Find where the given text appears and provide that cell's center as [x, y] coordinate. 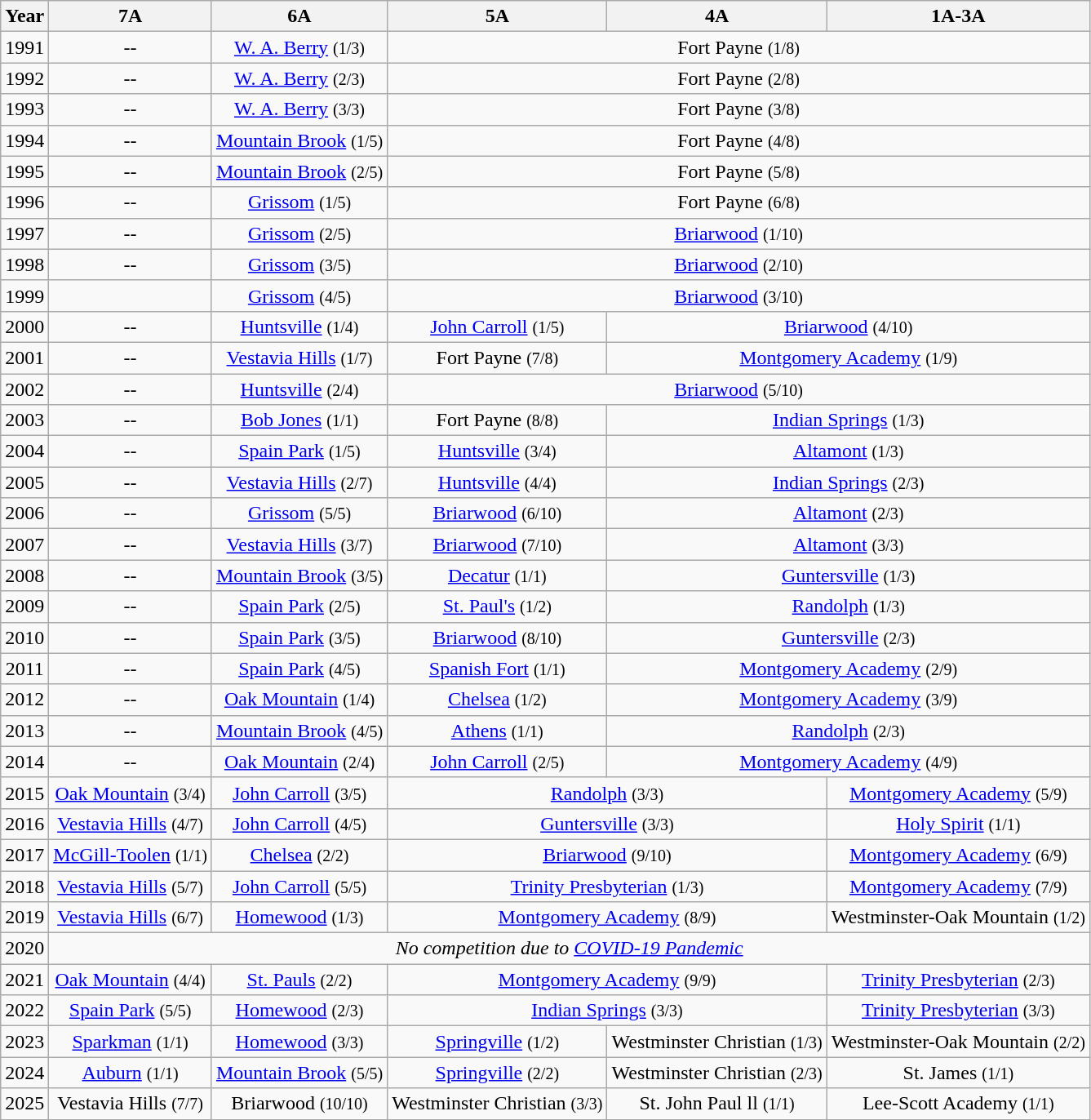
Grissom (1/5) [299, 202]
Indian Springs (3/3) [607, 1011]
Grissom (4/5) [299, 296]
W. A. Berry (1/3) [299, 47]
Montgomery Academy (2/9) [849, 669]
Chelsea (1/2) [498, 700]
John Carroll (4/5) [299, 824]
St. John Paul ll (1/1) [716, 1104]
Spain Park (3/5) [299, 638]
Holy Spirit (1/1) [958, 824]
Huntsville (2/4) [299, 389]
Montgomery Academy (7/9) [958, 886]
Briarwood (4/10) [849, 327]
2011 [24, 669]
Indian Springs (1/3) [849, 420]
2002 [24, 389]
2004 [24, 451]
Spain Park (1/5) [299, 451]
St. Paul's (1/2) [498, 607]
Briarwood (6/10) [498, 513]
Chelsea (2/2) [299, 855]
2003 [24, 420]
2009 [24, 607]
Homewood (3/3) [299, 1042]
Montgomery Academy (5/9) [958, 793]
Huntsville (1/4) [299, 327]
Westminster-Oak Mountain (1/2) [958, 918]
Grissom (2/5) [299, 233]
Guntersville (2/3) [849, 638]
Mountain Brook (3/5) [299, 576]
Montgomery Academy (3/9) [849, 700]
Springville (2/2) [498, 1073]
Montgomery Academy (6/9) [958, 855]
2007 [24, 544]
Briarwood (10/10) [299, 1104]
6A [299, 16]
Vestavia Hills (1/7) [299, 358]
Fort Payne (3/8) [739, 109]
Fort Payne (6/8) [739, 202]
Spain Park (2/5) [299, 607]
Briarwood (5/10) [739, 389]
Trinity Presbyterian (3/3) [958, 1011]
W. A. Berry (2/3) [299, 78]
7A [131, 16]
1998 [24, 264]
Auburn (1/1) [131, 1073]
Briarwood (1/10) [739, 233]
John Carroll (1/5) [498, 327]
2008 [24, 576]
2012 [24, 700]
John Carroll (5/5) [299, 886]
Fort Payne (1/8) [739, 47]
Sparkman (1/1) [131, 1042]
Westminster Christian (1/3) [716, 1042]
Decatur (1/1) [498, 576]
St. Pauls (2/2) [299, 980]
2018 [24, 886]
Vestavia Hills (4/7) [131, 824]
Athens (1/1) [498, 731]
2013 [24, 731]
Vestavia Hills (5/7) [131, 886]
Altamont (3/3) [849, 544]
Montgomery Academy (1/9) [849, 358]
Briarwood (2/10) [739, 264]
Mountain Brook (1/5) [299, 140]
Fort Payne (2/8) [739, 78]
2021 [24, 980]
Huntsville (3/4) [498, 451]
McGill-Toolen (1/1) [131, 855]
John Carroll (2/5) [498, 762]
Randolph (2/3) [849, 731]
Grissom (5/5) [299, 513]
Westminster Christian (2/3) [716, 1073]
Year [24, 16]
Indian Springs (2/3) [849, 482]
Westminster-Oak Mountain (2/2) [958, 1042]
Fort Payne (8/8) [498, 420]
2000 [24, 327]
1997 [24, 233]
Lee-Scott Academy (1/1) [958, 1104]
Oak Mountain (4/4) [131, 980]
1A-3A [958, 16]
2010 [24, 638]
Vestavia Hills (6/7) [131, 918]
St. James (1/1) [958, 1073]
Huntsville (4/4) [498, 482]
Briarwood (9/10) [607, 855]
Montgomery Academy (8/9) [607, 918]
Briarwood (3/10) [739, 296]
2001 [24, 358]
1992 [24, 78]
Mountain Brook (5/5) [299, 1073]
2024 [24, 1073]
Spanish Fort (1/1) [498, 669]
2015 [24, 793]
2005 [24, 482]
1994 [24, 140]
No competition due to COVID-19 Pandemic [570, 949]
Fort Payne (5/8) [739, 171]
2016 [24, 824]
W. A. Berry (3/3) [299, 109]
Homewood (2/3) [299, 1011]
Guntersville (1/3) [849, 576]
2022 [24, 1011]
2025 [24, 1104]
2023 [24, 1042]
Oak Mountain (2/4) [299, 762]
Spain Park (4/5) [299, 669]
Grissom (3/5) [299, 264]
Vestavia Hills (2/7) [299, 482]
1996 [24, 202]
Mountain Brook (4/5) [299, 731]
2020 [24, 949]
Springville (1/2) [498, 1042]
Bob Jones (1/1) [299, 420]
2014 [24, 762]
Westminster Christian (3/3) [498, 1104]
Trinity Presbyterian (2/3) [958, 980]
Fort Payne (4/8) [739, 140]
Vestavia Hills (3/7) [299, 544]
4A [716, 16]
Spain Park (5/5) [131, 1011]
Homewood (1/3) [299, 918]
Briarwood (8/10) [498, 638]
Oak Mountain (1/4) [299, 700]
John Carroll (3/5) [299, 793]
Oak Mountain (3/4) [131, 793]
Altamont (2/3) [849, 513]
2019 [24, 918]
1995 [24, 171]
Randolph (3/3) [607, 793]
Randolph (1/3) [849, 607]
1991 [24, 47]
Vestavia Hills (7/7) [131, 1104]
Trinity Presbyterian (1/3) [607, 886]
1999 [24, 296]
Montgomery Academy (4/9) [849, 762]
Altamont (1/3) [849, 451]
Montgomery Academy (9/9) [607, 980]
5A [498, 16]
Fort Payne (7/8) [498, 358]
Briarwood (7/10) [498, 544]
2017 [24, 855]
Mountain Brook (2/5) [299, 171]
2006 [24, 513]
Guntersville (3/3) [607, 824]
1993 [24, 109]
